Return [X, Y] of the center of cell containing provided text 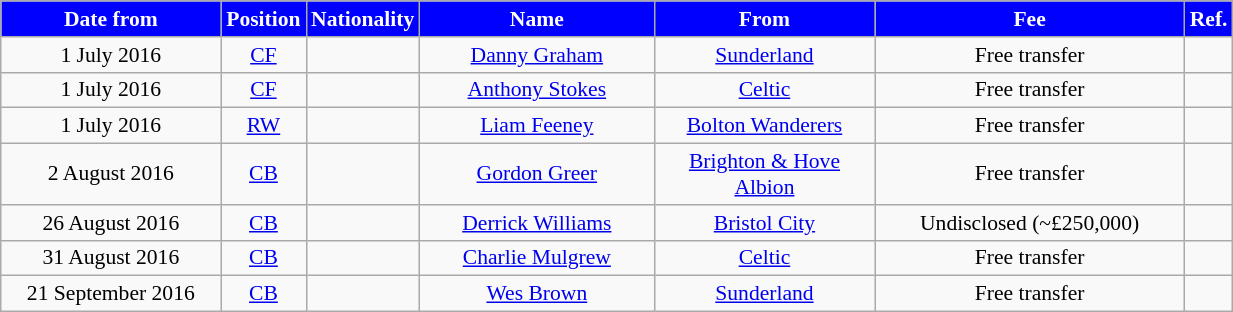
RW [264, 126]
Anthony Stokes [536, 90]
Name [536, 19]
Wes Brown [536, 294]
Date from [111, 19]
31 August 2016 [111, 258]
From [764, 19]
Charlie Mulgrew [536, 258]
Bristol City [764, 223]
Position [264, 19]
Bolton Wanderers [764, 126]
26 August 2016 [111, 223]
2 August 2016 [111, 174]
Brighton & Hove Albion [764, 174]
Gordon Greer [536, 174]
Fee [1030, 19]
Undisclosed (~£250,000) [1030, 223]
Ref. [1209, 19]
Danny Graham [536, 55]
Nationality [362, 19]
21 September 2016 [111, 294]
Derrick Williams [536, 223]
Liam Feeney [536, 126]
